Capture the cell that displays the provided text and extract its [X, Y] central coordinate. 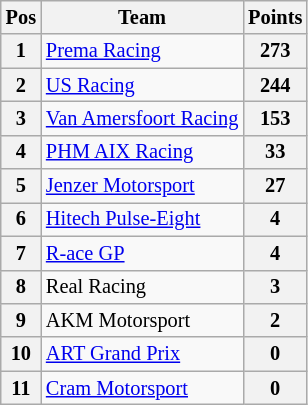
PHM AIX Racing [142, 152]
Real Racing [142, 287]
US Racing [142, 85]
9 [21, 320]
R-ace GP [142, 253]
7 [21, 253]
Points [275, 17]
Team [142, 17]
Hitech Pulse-Eight [142, 219]
5 [21, 186]
273 [275, 51]
153 [275, 118]
33 [275, 152]
Jenzer Motorsport [142, 186]
Pos [21, 17]
27 [275, 186]
Prema Racing [142, 51]
6 [21, 219]
Van Amersfoort Racing [142, 118]
1 [21, 51]
10 [21, 354]
AKM Motorsport [142, 320]
ART Grand Prix [142, 354]
11 [21, 388]
8 [21, 287]
244 [275, 85]
Cram Motorsport [142, 388]
